Scan for the cell matching the given text and deliver its [X, Y] coordinate at center. 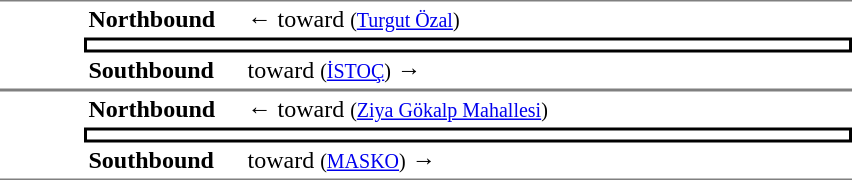
toward (MASKO) → [548, 161]
← toward (Turgut Özal) [548, 19]
← toward (Ziya Gökalp Mahallesi) [548, 109]
toward (İSTOÇ) → [548, 71]
